For the text-containing cell, return its midpoint in [X, Y] coordinate format. 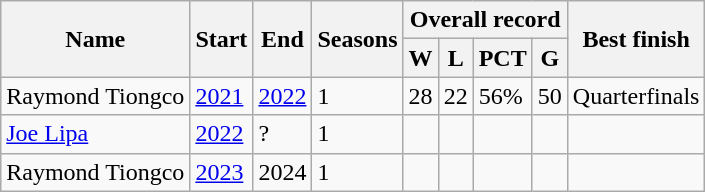
56% [502, 96]
22 [456, 96]
End [282, 39]
? [282, 134]
Name [96, 39]
Best finish [636, 39]
Start [222, 39]
G [550, 58]
28 [420, 96]
Seasons [358, 39]
2023 [222, 172]
2024 [282, 172]
Joe Lipa [96, 134]
Quarterfinals [636, 96]
Overall record [485, 20]
PCT [502, 58]
L [456, 58]
W [420, 58]
50 [550, 96]
2021 [222, 96]
